Output the [X, Y] coordinate of the center of the cell containing the given text.  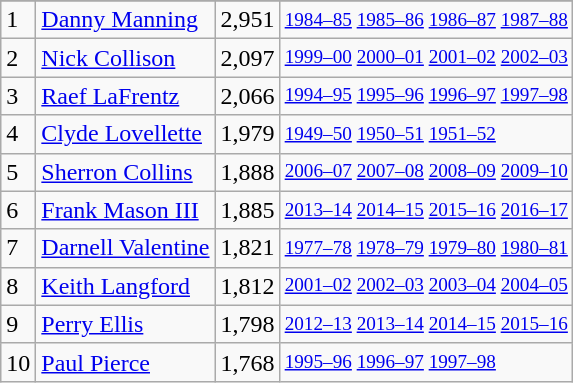
Darnell Valentine [126, 248]
1995–96 1996–97 1997–98 [426, 362]
2006–07 2007–08 2008–09 2009–10 [426, 172]
1,798 [248, 324]
8 [18, 286]
5 [18, 172]
Perry Ellis [126, 324]
Raef LaFrentz [126, 96]
Sherron Collins [126, 172]
10 [18, 362]
1,812 [248, 286]
2,097 [248, 58]
4 [18, 134]
Paul Pierce [126, 362]
1,885 [248, 210]
Keith Langford [126, 286]
Nick Collison [126, 58]
2,066 [248, 96]
7 [18, 248]
2012–13 2013–14 2014–15 2015–16 [426, 324]
1984–85 1985–86 1986–87 1987–88 [426, 20]
2013–14 2014–15 2015–16 2016–17 [426, 210]
Clyde Lovellette [126, 134]
2,951 [248, 20]
1994–95 1995–96 1996–97 1997–98 [426, 96]
1,979 [248, 134]
1 [18, 20]
1,768 [248, 362]
Frank Mason III [126, 210]
2001–02 2002–03 2003–04 2004–05 [426, 286]
9 [18, 324]
1977–78 1978–79 1979–80 1980–81 [426, 248]
3 [18, 96]
2 [18, 58]
6 [18, 210]
Danny Manning [126, 20]
1,821 [248, 248]
1949–50 1950–51 1951–52 [426, 134]
1,888 [248, 172]
1999–00 2000–01 2001–02 2002–03 [426, 58]
